Detect which cell encompasses the target text, then output its (x, y) center coordinate. 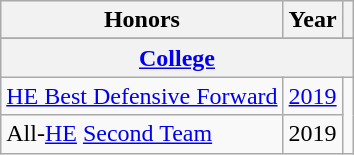
All-HE Second Team (142, 134)
HE Best Defensive Forward (142, 96)
Honors (142, 20)
Year (312, 20)
College (177, 58)
